Locate the cell with the specified text and output its (X, Y) center coordinate. 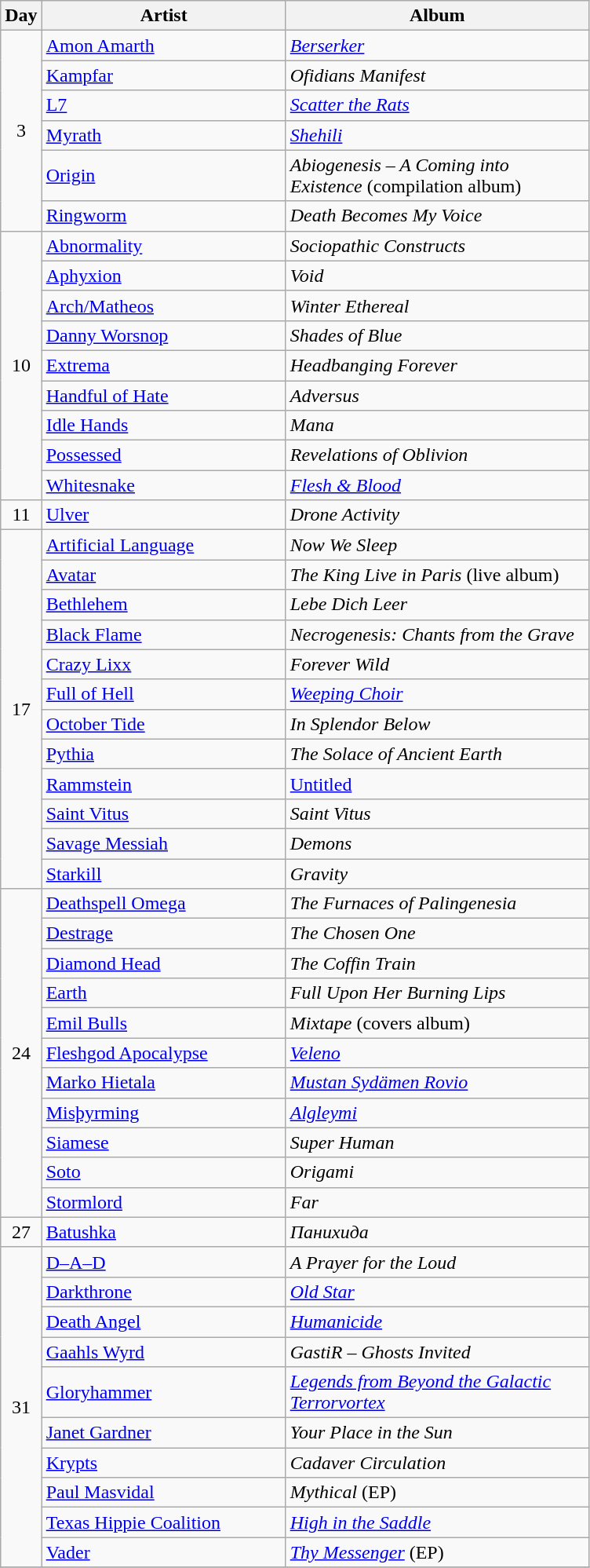
Cadaver Circulation (437, 1463)
Full Upon Her Burning Lips (437, 993)
L7 (163, 105)
Soto (163, 1172)
Mythical (EP) (437, 1493)
Berserker (437, 46)
Paul Masvidal (163, 1493)
Amon Amarth (163, 46)
Your Place in the Sun (437, 1433)
Aphyxion (163, 276)
11 (21, 515)
Black Flame (163, 634)
Artist (163, 16)
Myrath (163, 135)
Forever Wild (437, 664)
Day (21, 16)
Панихида (437, 1232)
Ulver (163, 515)
Kampfar (163, 75)
Full of Hell (163, 694)
Revelations of Oblivion (437, 455)
17 (21, 710)
Handful of Hate (163, 395)
Sociopathic Constructs (437, 246)
The Chosen One (437, 934)
Darkthrone (163, 1292)
Old Star (437, 1292)
Now We Sleep (437, 545)
10 (21, 366)
Thy Messenger (EP) (437, 1552)
Winter Ethereal (437, 305)
Gloryhammer (163, 1393)
Misþyrming (163, 1113)
Ofidians Manifest (437, 75)
Abiogenesis – A Coming into Existence (compilation album) (437, 176)
Shehili (437, 135)
Scatter the Rats (437, 105)
Batushka (163, 1232)
Origami (437, 1172)
A Prayer for the Loud (437, 1262)
In Splendor Below (437, 724)
Extrema (163, 365)
Savage Messiah (163, 843)
The Furnaces of Palingenesia (437, 904)
October Tide (163, 724)
Necrogenesis: Chants from the Grave (437, 634)
Bethlehem (163, 605)
Super Human (437, 1142)
Mixtape (covers album) (437, 1023)
Abnormality (163, 246)
Lebe Dich Leer (437, 605)
Weeping Choir (437, 694)
Pythia (163, 754)
Emil Bulls (163, 1023)
The Solace of Ancient Earth (437, 754)
Legends from Beyond the Galactic Terrorvortex (437, 1393)
Origin (163, 176)
Flesh & Blood (437, 485)
Adversus (437, 395)
Krypts (163, 1463)
Diamond Head (163, 963)
31 (21, 1407)
Void (437, 276)
Ringworm (163, 216)
Artificial Language (163, 545)
The Coffin Train (437, 963)
Danny Worsnop (163, 335)
Siamese (163, 1142)
Demons (437, 843)
Arch/Matheos (163, 305)
Mana (437, 426)
Marko Hietala (163, 1083)
Crazy Lixx (163, 664)
27 (21, 1232)
Algleymi (437, 1113)
Fleshgod Apocalypse (163, 1053)
Possessed (163, 455)
Far (437, 1202)
Deathspell Omega (163, 904)
Starkill (163, 874)
Mustan Sydämen Rovio (437, 1083)
Gaahls Wyrd (163, 1351)
Shades of Blue (437, 335)
D–A–D (163, 1262)
Veleno (437, 1053)
Headbanging Forever (437, 365)
Album (437, 16)
Drone Activity (437, 515)
3 (21, 130)
Texas Hippie Coalition (163, 1522)
Avatar (163, 575)
High in the Saddle (437, 1522)
Janet Gardner (163, 1433)
Rammstein (163, 784)
Stormlord (163, 1202)
Gravity (437, 874)
Idle Hands (163, 426)
Vader (163, 1552)
24 (21, 1054)
Untitled (437, 784)
Death Angel (163, 1321)
Death Becomes My Voice (437, 216)
Humanicide (437, 1321)
Whitesnake (163, 485)
Earth (163, 993)
The King Live in Paris (live album) (437, 575)
GastiR – Ghosts Invited (437, 1351)
Destrage (163, 934)
